Pinpoint the cell where the given text exists, returning its [X, Y] midpoint coordinate. 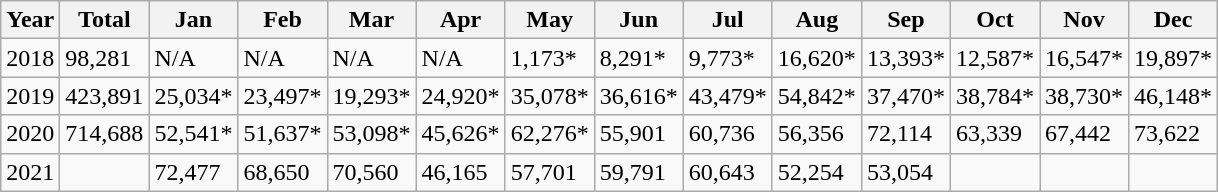
56,356 [816, 134]
2018 [30, 58]
2021 [30, 172]
2020 [30, 134]
2019 [30, 96]
Total [104, 20]
19,293* [372, 96]
43,479* [728, 96]
55,901 [638, 134]
60,643 [728, 172]
24,920* [460, 96]
60,736 [728, 134]
72,477 [194, 172]
45,626* [460, 134]
52,254 [816, 172]
Year [30, 20]
19,897* [1174, 58]
35,078* [550, 96]
25,034* [194, 96]
46,165 [460, 172]
1,173* [550, 58]
Feb [282, 20]
13,393* [906, 58]
May [550, 20]
67,442 [1084, 134]
Nov [1084, 20]
Sep [906, 20]
70,560 [372, 172]
57,701 [550, 172]
62,276* [550, 134]
Dec [1174, 20]
63,339 [994, 134]
Mar [372, 20]
73,622 [1174, 134]
51,637* [282, 134]
46,148* [1174, 96]
Jul [728, 20]
98,281 [104, 58]
53,054 [906, 172]
38,730* [1084, 96]
54,842* [816, 96]
68,650 [282, 172]
59,791 [638, 172]
72,114 [906, 134]
38,784* [994, 96]
9,773* [728, 58]
714,688 [104, 134]
23,497* [282, 96]
423,891 [104, 96]
36,616* [638, 96]
37,470* [906, 96]
Oct [994, 20]
8,291* [638, 58]
16,547* [1084, 58]
Jan [194, 20]
12,587* [994, 58]
Jun [638, 20]
Apr [460, 20]
53,098* [372, 134]
16,620* [816, 58]
Aug [816, 20]
52,541* [194, 134]
